From the cell containing the given text, extract its center point as (x, y) coordinate. 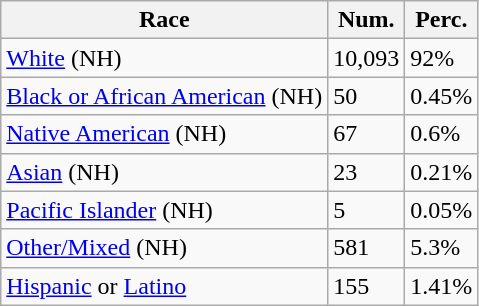
50 (366, 96)
0.6% (442, 134)
10,093 (366, 58)
Num. (366, 20)
Pacific Islander (NH) (164, 210)
1.41% (442, 286)
Perc. (442, 20)
Black or African American (NH) (164, 96)
67 (366, 134)
Asian (NH) (164, 172)
Other/Mixed (NH) (164, 248)
0.05% (442, 210)
581 (366, 248)
0.21% (442, 172)
Race (164, 20)
Hispanic or Latino (164, 286)
White (NH) (164, 58)
Native American (NH) (164, 134)
155 (366, 286)
23 (366, 172)
5.3% (442, 248)
0.45% (442, 96)
92% (442, 58)
5 (366, 210)
